Extract the (x, y) coordinate from the center of the cell holding the provided text.  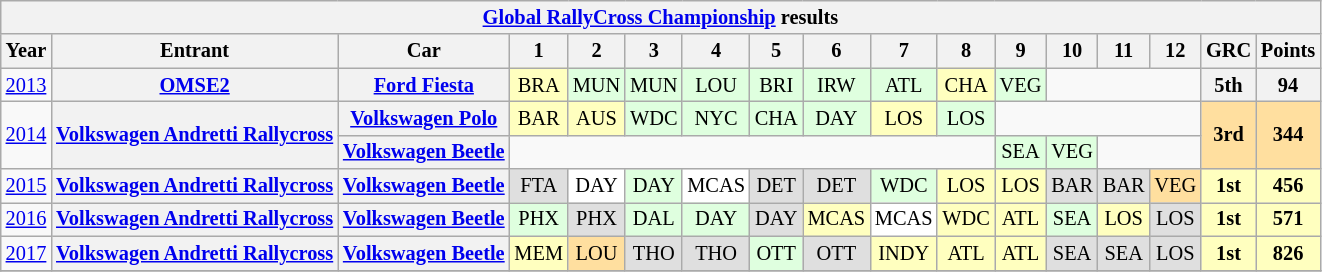
Year (26, 51)
5 (776, 51)
Entrant (194, 51)
2015 (26, 186)
5th (1228, 85)
OMSE2 (194, 85)
2 (596, 51)
1 (539, 51)
AUS (596, 118)
DAL (654, 219)
Volkswagen Polo (424, 118)
BRA (539, 85)
3rd (1228, 134)
Car (424, 51)
3 (654, 51)
2016 (26, 219)
12 (1175, 51)
94 (1288, 85)
Points (1288, 51)
2017 (26, 253)
826 (1288, 253)
2014 (26, 134)
INDY (904, 253)
IRW (836, 85)
344 (1288, 134)
7 (904, 51)
NYC (716, 118)
GRC (1228, 51)
4 (716, 51)
10 (1072, 51)
6 (836, 51)
MEM (539, 253)
571 (1288, 219)
9 (1021, 51)
2013 (26, 85)
FTA (539, 186)
456 (1288, 186)
BRI (776, 85)
Global RallyCross Championship results (660, 17)
8 (966, 51)
Ford Fiesta (424, 85)
11 (1124, 51)
